Pinpoint the cell where the given text exists, returning its (x, y) midpoint coordinate. 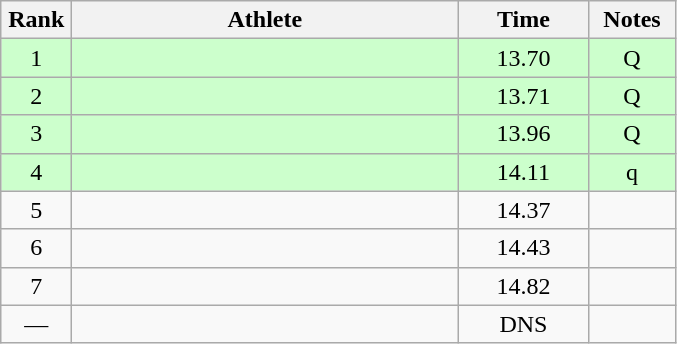
DNS (524, 324)
Notes (632, 20)
q (632, 172)
2 (36, 96)
7 (36, 286)
4 (36, 172)
Rank (36, 20)
6 (36, 248)
13.96 (524, 134)
5 (36, 210)
13.71 (524, 96)
13.70 (524, 58)
14.11 (524, 172)
14.37 (524, 210)
14.43 (524, 248)
3 (36, 134)
Athlete (265, 20)
14.82 (524, 286)
— (36, 324)
Time (524, 20)
1 (36, 58)
